Search for the cell housing the specified text and yield its [X, Y] center coordinate. 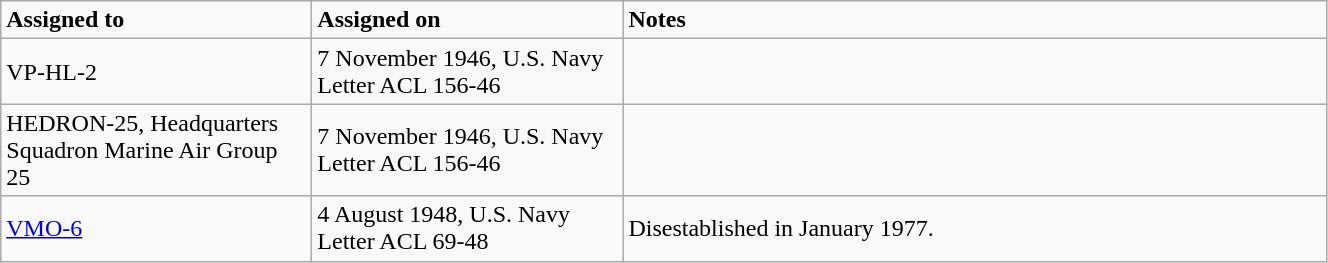
Assigned on [468, 20]
Disestablished in January 1977. [975, 228]
Notes [975, 20]
4 August 1948, U.S. Navy Letter ACL 69-48 [468, 228]
Assigned to [156, 20]
VP-HL-2 [156, 72]
VMO-6 [156, 228]
HEDRON-25, Headquarters Squadron Marine Air Group 25 [156, 150]
